Determine the [x, y] coordinate at the center of the cell enclosing the given text.  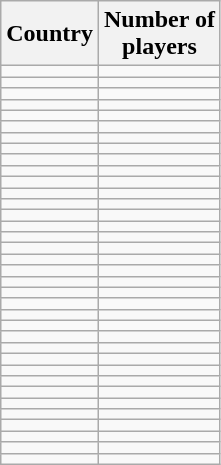
Number ofplayers [159, 34]
Country [50, 34]
